Scan for the cell matching the given text and deliver its [X, Y] coordinate at center. 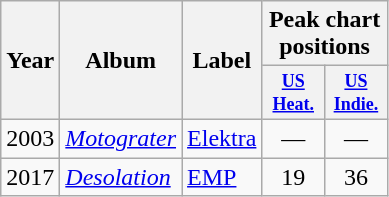
EMP [222, 177]
Year [30, 60]
Label [222, 60]
36 [356, 177]
Desolation [121, 177]
Elektra [222, 138]
Album [121, 60]
2017 [30, 177]
Peak chart positions [324, 34]
US Heat. [294, 93]
19 [294, 177]
Motograter [121, 138]
US Indie. [356, 93]
2003 [30, 138]
